Capture the cell that displays the provided text and extract its [x, y] central coordinate. 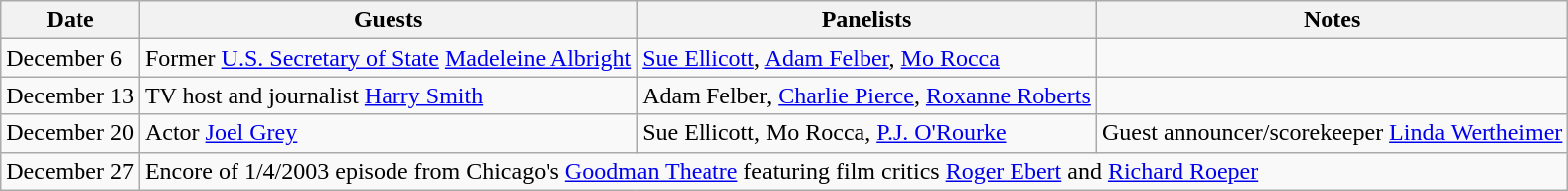
Guests [388, 20]
Sue Ellicott, Mo Rocca, P.J. O'Rourke [866, 133]
December 20 [71, 133]
Adam Felber, Charlie Pierce, Roxanne Roberts [866, 95]
Notes [1332, 20]
Guest announcer/scorekeeper Linda Wertheimer [1332, 133]
TV host and journalist Harry Smith [388, 95]
Former U.S. Secretary of State Madeleine Albright [388, 58]
Panelists [866, 20]
December 27 [71, 171]
Sue Ellicott, Adam Felber, Mo Rocca [866, 58]
December 6 [71, 58]
December 13 [71, 95]
Actor Joel Grey [388, 133]
Date [71, 20]
Encore of 1/4/2003 episode from Chicago's Goodman Theatre featuring film critics Roger Ebert and Richard Roeper [853, 171]
